For the text-containing cell, return its midpoint in [X, Y] coordinate format. 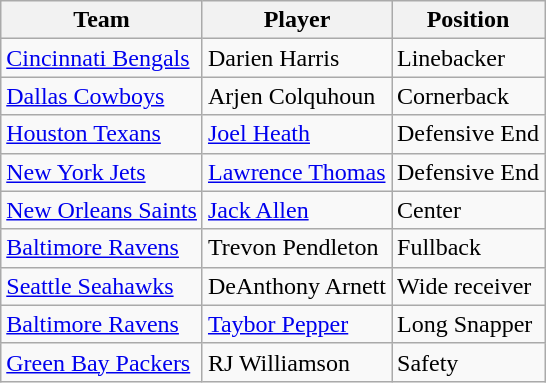
Dallas Cowboys [102, 96]
Center [468, 210]
Safety [468, 362]
Wide receiver [468, 286]
Fullback [468, 248]
Taybor Pepper [296, 324]
Joel Heath [296, 134]
Lawrence Thomas [296, 172]
Green Bay Packers [102, 362]
Houston Texans [102, 134]
Seattle Seahawks [102, 286]
RJ Williamson [296, 362]
New York Jets [102, 172]
Long Snapper [468, 324]
Team [102, 20]
Cornerback [468, 96]
Darien Harris [296, 58]
Linebacker [468, 58]
Position [468, 20]
Player [296, 20]
DeAnthony Arnett [296, 286]
Cincinnati Bengals [102, 58]
Arjen Colquhoun [296, 96]
Jack Allen [296, 210]
Trevon Pendleton [296, 248]
New Orleans Saints [102, 210]
